Pinpoint the cell where the given text exists, returning its (X, Y) midpoint coordinate. 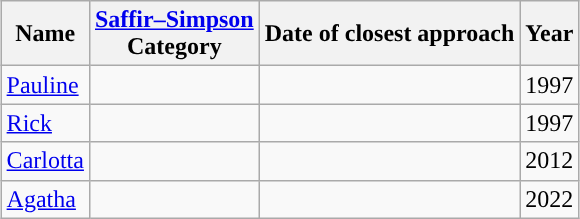
2012 (550, 161)
Pauline (45, 85)
Name (45, 34)
Saffir–SimpsonCategory (174, 34)
2022 (550, 199)
Carlotta (45, 161)
Rick (45, 123)
Year (550, 34)
Agatha (45, 199)
Date of closest approach (390, 34)
